Search for the cell housing the specified text and yield its [X, Y] center coordinate. 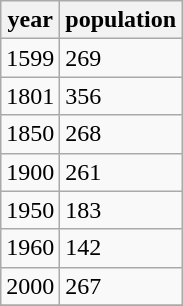
1950 [30, 210]
2000 [30, 286]
year [30, 20]
1801 [30, 96]
356 [121, 96]
1900 [30, 172]
1850 [30, 134]
1960 [30, 248]
183 [121, 210]
269 [121, 58]
1599 [30, 58]
population [121, 20]
261 [121, 172]
268 [121, 134]
142 [121, 248]
267 [121, 286]
